Scan for the cell matching the given text and deliver its [x, y] coordinate at center. 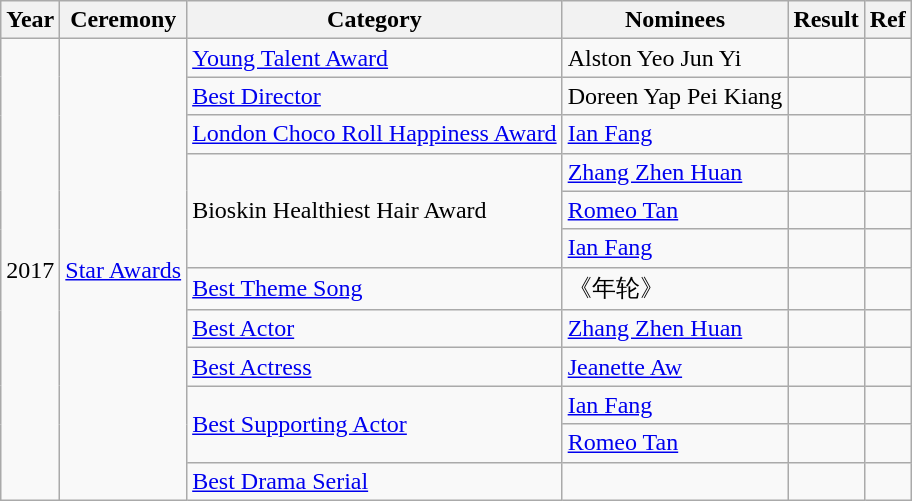
Best Actress [374, 367]
Ref [888, 20]
Alston Yeo Jun Yi [675, 58]
Young Talent Award [374, 58]
Year [30, 20]
Best Drama Serial [374, 481]
Bioskin Healthiest Hair Award [374, 210]
2017 [30, 270]
Best Supporting Actor [374, 424]
《年轮》 [675, 288]
Best Director [374, 96]
Nominees [675, 20]
Category [374, 20]
Best Theme Song [374, 288]
Best Actor [374, 329]
London Choco Roll Happiness Award [374, 134]
Jeanette Aw [675, 367]
Doreen Yap Pei Kiang [675, 96]
Ceremony [124, 20]
Result [826, 20]
Star Awards [124, 270]
